Output the [X, Y] coordinate of the center of the cell containing the given text.  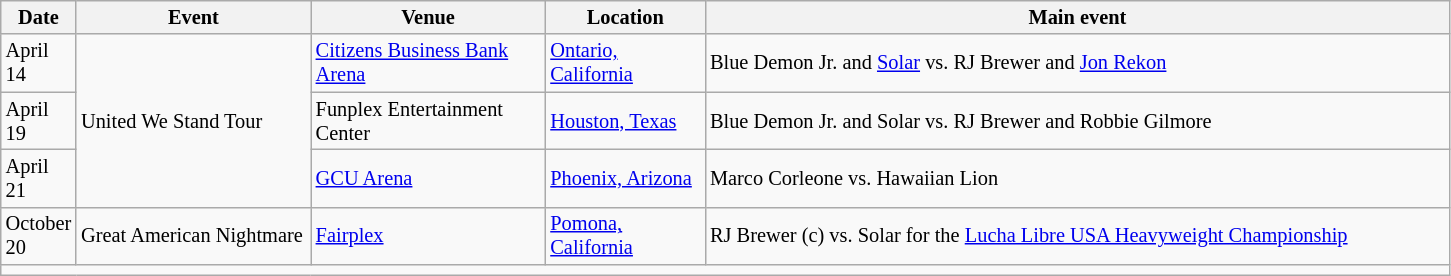
Location [625, 17]
RJ Brewer (c) vs. Solar for the Lucha Libre USA Heavyweight Championship [1078, 236]
Event [194, 17]
United We Stand Tour [194, 120]
Blue Demon Jr. and Solar vs. RJ Brewer and Jon Rekon [1078, 63]
Pomona, California [625, 236]
Main event [1078, 17]
Phoenix, Arizona [625, 178]
October 20 [38, 236]
Venue [428, 17]
GCU Arena [428, 178]
Fairplex [428, 236]
Blue Demon Jr. and Solar vs. RJ Brewer and Robbie Gilmore [1078, 121]
Ontario, California [625, 63]
April 14 [38, 63]
Great American Nightmare [194, 236]
April 19 [38, 121]
Funplex Entertainment Center [428, 121]
Houston, Texas [625, 121]
Date [38, 17]
April 21 [38, 178]
Citizens Business Bank Arena [428, 63]
Marco Corleone vs. Hawaiian Lion [1078, 178]
